Output the [x, y] coordinate of the center of the cell containing the given text.  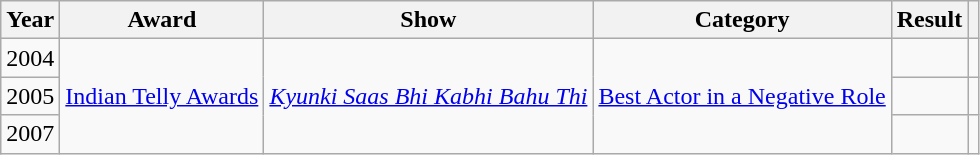
2005 [30, 96]
Indian Telly Awards [162, 96]
Result [929, 20]
2004 [30, 58]
Best Actor in a Negative Role [742, 96]
Award [162, 20]
Category [742, 20]
2007 [30, 134]
Year [30, 20]
Show [428, 20]
Kyunki Saas Bhi Kabhi Bahu Thi [428, 96]
